Determine the (X, Y) coordinate at the center of the cell enclosing the given text.  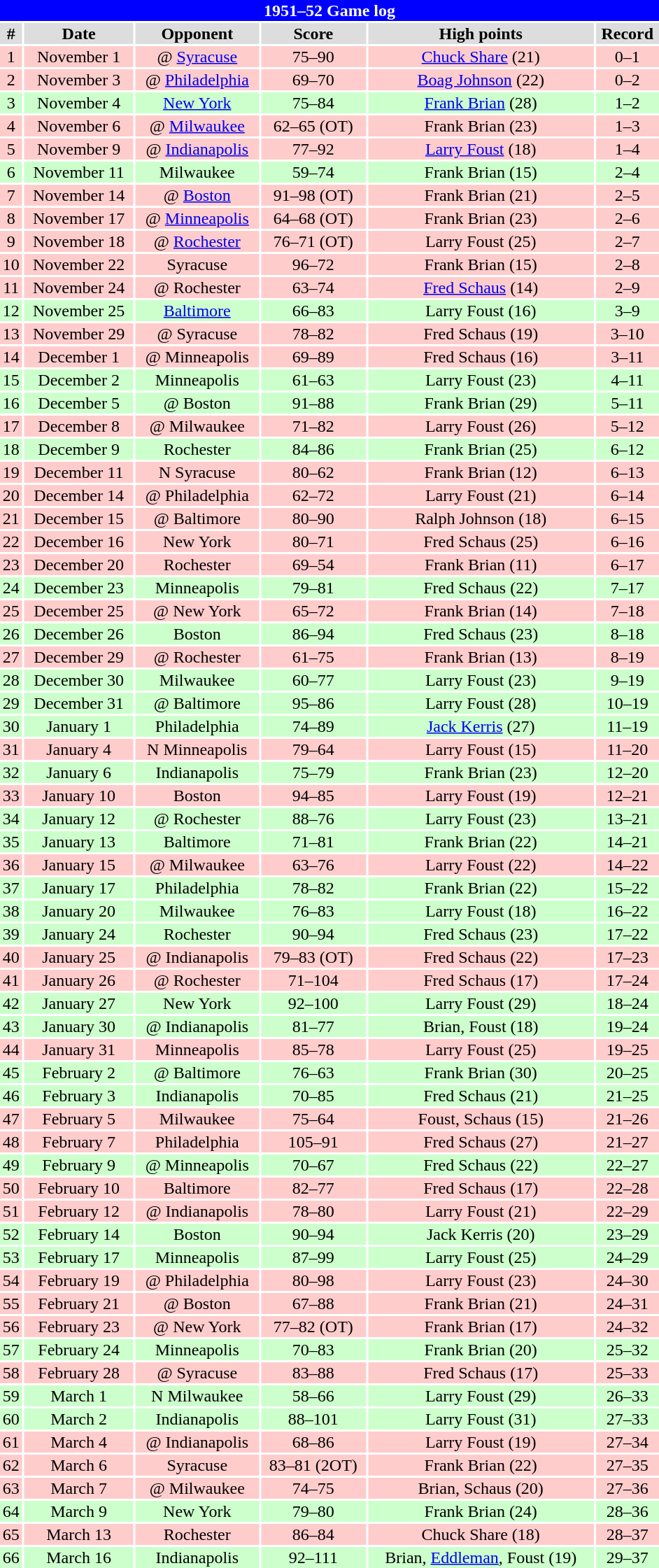
Score (313, 34)
November 25 (78, 311)
Frank Brian (24) (481, 1511)
March 7 (78, 1488)
4–11 (627, 380)
N Minneapolis (197, 749)
0–1 (627, 57)
80–90 (313, 518)
22 (11, 542)
Boag Johnson (22) (481, 80)
February 24 (78, 1350)
95–86 (313, 703)
69–54 (313, 565)
79–81 (313, 588)
76–83 (313, 911)
11–20 (627, 749)
83–81 (2OT) (313, 1465)
February 28 (78, 1373)
68–86 (313, 1442)
27–34 (627, 1442)
Larry Foust (31) (481, 1419)
10–19 (627, 703)
January 10 (78, 796)
60–77 (313, 680)
Jack Kerris (20) (481, 1234)
71–81 (313, 842)
79–83 (OT) (313, 957)
November 4 (78, 103)
December 16 (78, 542)
February 23 (78, 1327)
2–9 (627, 288)
27–35 (627, 1465)
2–7 (627, 241)
Larry Foust (16) (481, 311)
18 (11, 449)
December 29 (78, 657)
64–68 (OT) (313, 218)
21–26 (627, 1119)
N Milwaukee (197, 1396)
66 (11, 1558)
105–91 (313, 1142)
52 (11, 1234)
79–80 (313, 1511)
14 (11, 357)
January 13 (78, 842)
78–80 (313, 1211)
88–101 (313, 1419)
15 (11, 380)
February 7 (78, 1142)
January 1 (78, 726)
42 (11, 1003)
1 (11, 57)
5 (11, 149)
Larry Foust (15) (481, 749)
6–16 (627, 542)
23–29 (627, 1234)
Fred Schaus (27) (481, 1142)
70–67 (313, 1165)
Chuck Share (18) (481, 1534)
Larry Foust (26) (481, 426)
53 (11, 1257)
50 (11, 1188)
12–20 (627, 772)
13–21 (627, 819)
63–76 (313, 865)
22–28 (627, 1188)
November 1 (78, 57)
80–98 (313, 1280)
51 (11, 1211)
2–5 (627, 195)
December 26 (78, 634)
23 (11, 565)
November 3 (78, 80)
80–62 (313, 472)
March 2 (78, 1419)
22–29 (627, 1211)
45 (11, 1073)
December 5 (78, 403)
November 14 (78, 195)
Brian, Eddleman, Foust (19) (481, 1558)
44 (11, 1050)
24–30 (627, 1280)
Frank Brian (20) (481, 1350)
Frank Brian (12) (481, 472)
March 9 (78, 1511)
24–29 (627, 1257)
1951–52 Game log (329, 10)
Larry Foust (28) (481, 703)
24 (11, 588)
January 24 (78, 934)
26 (11, 634)
91–88 (313, 403)
February 9 (78, 1165)
Larry Foust (22) (481, 865)
March 4 (78, 1442)
29 (11, 703)
March 16 (78, 1558)
November 9 (78, 149)
62–65 (OT) (313, 126)
February 19 (78, 1280)
6–12 (627, 449)
2–4 (627, 172)
Ralph Johnson (18) (481, 518)
November 22 (78, 264)
November 11 (78, 172)
31 (11, 749)
28–37 (627, 1534)
3 (11, 103)
Fred Schaus (16) (481, 357)
25–32 (627, 1350)
15–22 (627, 888)
1–4 (627, 149)
21 (11, 518)
November 6 (78, 126)
February 10 (78, 1188)
February 5 (78, 1119)
86–84 (313, 1534)
January 15 (78, 865)
24–32 (627, 1327)
0–2 (627, 80)
February 14 (78, 1234)
92–111 (313, 1558)
17 (11, 426)
70–85 (313, 1096)
76–63 (313, 1073)
14–22 (627, 865)
39 (11, 934)
Opponent (197, 34)
6–13 (627, 472)
75–79 (313, 772)
38 (11, 911)
4 (11, 126)
Fred Schaus (21) (481, 1096)
Chuck Share (21) (481, 57)
12 (11, 311)
3–11 (627, 357)
# (11, 34)
63 (11, 1488)
Frank Brian (29) (481, 403)
71–104 (313, 980)
7–18 (627, 611)
December 1 (78, 357)
7 (11, 195)
18–24 (627, 1003)
5–12 (627, 426)
December 8 (78, 426)
83–88 (313, 1373)
February 21 (78, 1304)
63–74 (313, 288)
40 (11, 957)
70–83 (313, 1350)
77–82 (OT) (313, 1327)
17–23 (627, 957)
55 (11, 1304)
71–82 (313, 426)
December 14 (78, 495)
43 (11, 1026)
59–74 (313, 172)
Frank Brian (11) (481, 565)
14–21 (627, 842)
6–17 (627, 565)
2–6 (627, 218)
91–98 (OT) (313, 195)
High points (481, 34)
Record (627, 34)
Frank Brian (17) (481, 1327)
6 (11, 172)
21–25 (627, 1096)
11–19 (627, 726)
December 25 (78, 611)
Frank Brian (14) (481, 611)
9 (11, 241)
58–66 (313, 1396)
20 (11, 495)
11 (11, 288)
November 17 (78, 218)
February 2 (78, 1073)
87–99 (313, 1257)
21–27 (627, 1142)
November 24 (78, 288)
64 (11, 1511)
February 17 (78, 1257)
January 30 (78, 1026)
37 (11, 888)
December 23 (78, 588)
27–36 (627, 1488)
8 (11, 218)
17–24 (627, 980)
61–63 (313, 380)
65–72 (313, 611)
26–33 (627, 1396)
79–64 (313, 749)
69–70 (313, 80)
17–22 (627, 934)
Brian, Foust (18) (481, 1026)
35 (11, 842)
59 (11, 1396)
75–64 (313, 1119)
94–85 (313, 796)
84–86 (313, 449)
48 (11, 1142)
57 (11, 1350)
3–10 (627, 334)
12–21 (627, 796)
Fred Schaus (25) (481, 542)
25 (11, 611)
January 4 (78, 749)
30 (11, 726)
10 (11, 264)
January 12 (78, 819)
65 (11, 1534)
47 (11, 1119)
5–11 (627, 403)
61 (11, 1442)
66–83 (313, 311)
November 18 (78, 241)
January 17 (78, 888)
19–24 (627, 1026)
96–72 (313, 264)
29–37 (627, 1558)
December 9 (78, 449)
Date (78, 34)
16–22 (627, 911)
34 (11, 819)
1–2 (627, 103)
74–89 (313, 726)
January 20 (78, 911)
13 (11, 334)
Fred Schaus (19) (481, 334)
N Syracuse (197, 472)
6–15 (627, 518)
24–31 (627, 1304)
2–8 (627, 264)
33 (11, 796)
December 2 (78, 380)
November 29 (78, 334)
32 (11, 772)
25–33 (627, 1373)
19 (11, 472)
74–75 (313, 1488)
December 20 (78, 565)
December 30 (78, 680)
9–19 (627, 680)
28–36 (627, 1511)
76–71 (OT) (313, 241)
75–84 (313, 103)
85–78 (313, 1050)
49 (11, 1165)
1–3 (627, 126)
7–17 (627, 588)
3–9 (627, 311)
20–25 (627, 1073)
81–77 (313, 1026)
Jack Kerris (27) (481, 726)
77–92 (313, 149)
88–76 (313, 819)
January 25 (78, 957)
8–18 (627, 634)
80–71 (313, 542)
27–33 (627, 1419)
82–77 (313, 1188)
Frank Brian (28) (481, 103)
46 (11, 1096)
67–88 (313, 1304)
January 31 (78, 1050)
2 (11, 80)
22–27 (627, 1165)
8–19 (627, 657)
March 6 (78, 1465)
28 (11, 680)
75–90 (313, 57)
Foust, Schaus (15) (481, 1119)
March 13 (78, 1534)
16 (11, 403)
Frank Brian (30) (481, 1073)
January 26 (78, 980)
36 (11, 865)
41 (11, 980)
December 15 (78, 518)
86–94 (313, 634)
March 1 (78, 1396)
Brian, Schaus (20) (481, 1488)
27 (11, 657)
December 31 (78, 703)
February 12 (78, 1211)
January 27 (78, 1003)
19–25 (627, 1050)
60 (11, 1419)
92–100 (313, 1003)
Frank Brian (25) (481, 449)
February 3 (78, 1096)
54 (11, 1280)
62 (11, 1465)
62–72 (313, 495)
58 (11, 1373)
6–14 (627, 495)
December 11 (78, 472)
January 6 (78, 772)
Frank Brian (13) (481, 657)
56 (11, 1327)
61–75 (313, 657)
69–89 (313, 357)
Fred Schaus (14) (481, 288)
